Detect which cell encompasses the target text, then output its [X, Y] center coordinate. 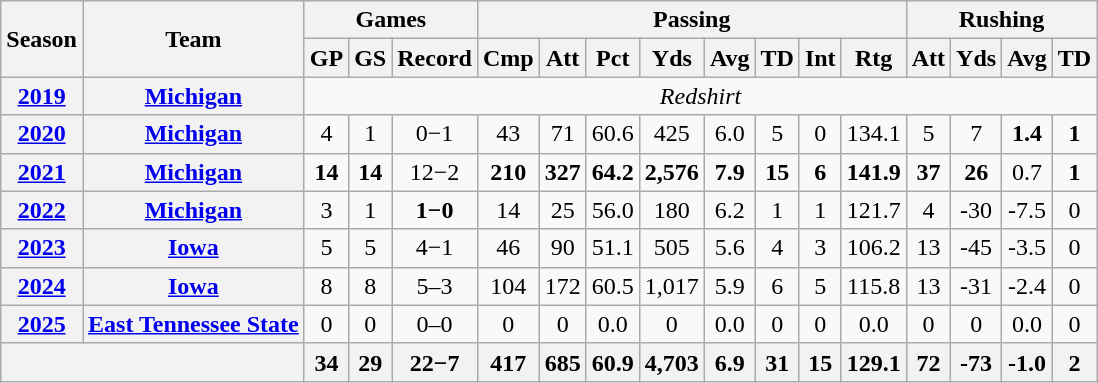
72 [928, 362]
60.5 [612, 286]
106.2 [874, 248]
129.1 [874, 362]
104 [508, 286]
25 [562, 210]
-73 [976, 362]
71 [562, 134]
-2.4 [1028, 286]
327 [562, 172]
685 [562, 362]
2019 [42, 96]
29 [370, 362]
-31 [976, 286]
7 [976, 134]
Rtg [874, 58]
417 [508, 362]
115.8 [874, 286]
7.9 [730, 172]
210 [508, 172]
6.2 [730, 210]
2024 [42, 286]
-1.0 [1028, 362]
1.4 [1028, 134]
134.1 [874, 134]
Season [42, 39]
2022 [42, 210]
64.2 [612, 172]
6.0 [730, 134]
0−1 [435, 134]
-30 [976, 210]
GP [326, 58]
12−2 [435, 172]
2023 [42, 248]
2025 [42, 324]
31 [777, 362]
2,576 [672, 172]
0.7 [1028, 172]
505 [672, 248]
34 [326, 362]
121.7 [874, 210]
Rushing [1002, 20]
26 [976, 172]
Team [193, 39]
-3.5 [1028, 248]
5–3 [435, 286]
60.9 [612, 362]
4−1 [435, 248]
6.9 [730, 362]
5.6 [730, 248]
2021 [42, 172]
425 [672, 134]
1−0 [435, 210]
172 [562, 286]
Int [820, 58]
2 [1074, 362]
141.9 [874, 172]
60.6 [612, 134]
43 [508, 134]
Games [390, 20]
180 [672, 210]
90 [562, 248]
GS [370, 58]
46 [508, 248]
22−7 [435, 362]
-7.5 [1028, 210]
0–0 [435, 324]
51.1 [612, 248]
East Tennessee State [193, 324]
56.0 [612, 210]
Redshirt [700, 96]
4,703 [672, 362]
Cmp [508, 58]
5.9 [730, 286]
37 [928, 172]
Passing [692, 20]
-45 [976, 248]
Record [435, 58]
2020 [42, 134]
1,017 [672, 286]
Pct [612, 58]
